Return the (X, Y) coordinate for the center point of the cell that contains the specified text.  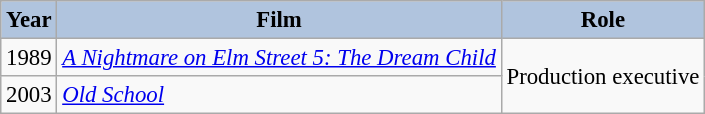
Film (279, 20)
2003 (29, 95)
A Nightmare on Elm Street 5: The Dream Child (279, 58)
Year (29, 20)
Role (603, 20)
Production executive (603, 76)
1989 (29, 58)
Old School (279, 95)
